Provide the [x, y] coordinate of the cell's center where the given text is located.  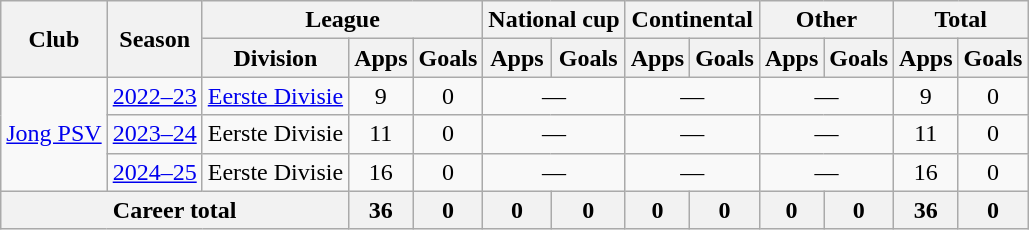
League [342, 20]
Continental [692, 20]
2024–25 [154, 172]
Division [275, 58]
Jong PSV [54, 134]
Club [54, 39]
2022–23 [154, 96]
Total [961, 20]
Other [826, 20]
2023–24 [154, 134]
National cup [554, 20]
Career total [175, 210]
Season [154, 39]
